Capture the cell that displays the provided text and extract its [X, Y] central coordinate. 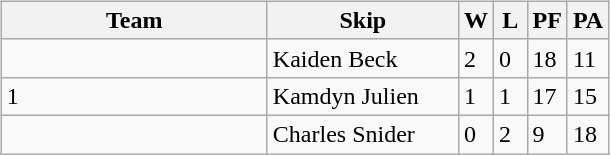
Skip [362, 20]
L [510, 20]
17 [547, 96]
Kaiden Beck [362, 58]
PA [588, 20]
9 [547, 134]
Charles Snider [362, 134]
15 [588, 96]
Team [134, 20]
W [476, 20]
PF [547, 20]
11 [588, 58]
Kamdyn Julien [362, 96]
